Extract the (x, y) coordinate from the center of the cell holding the provided text.  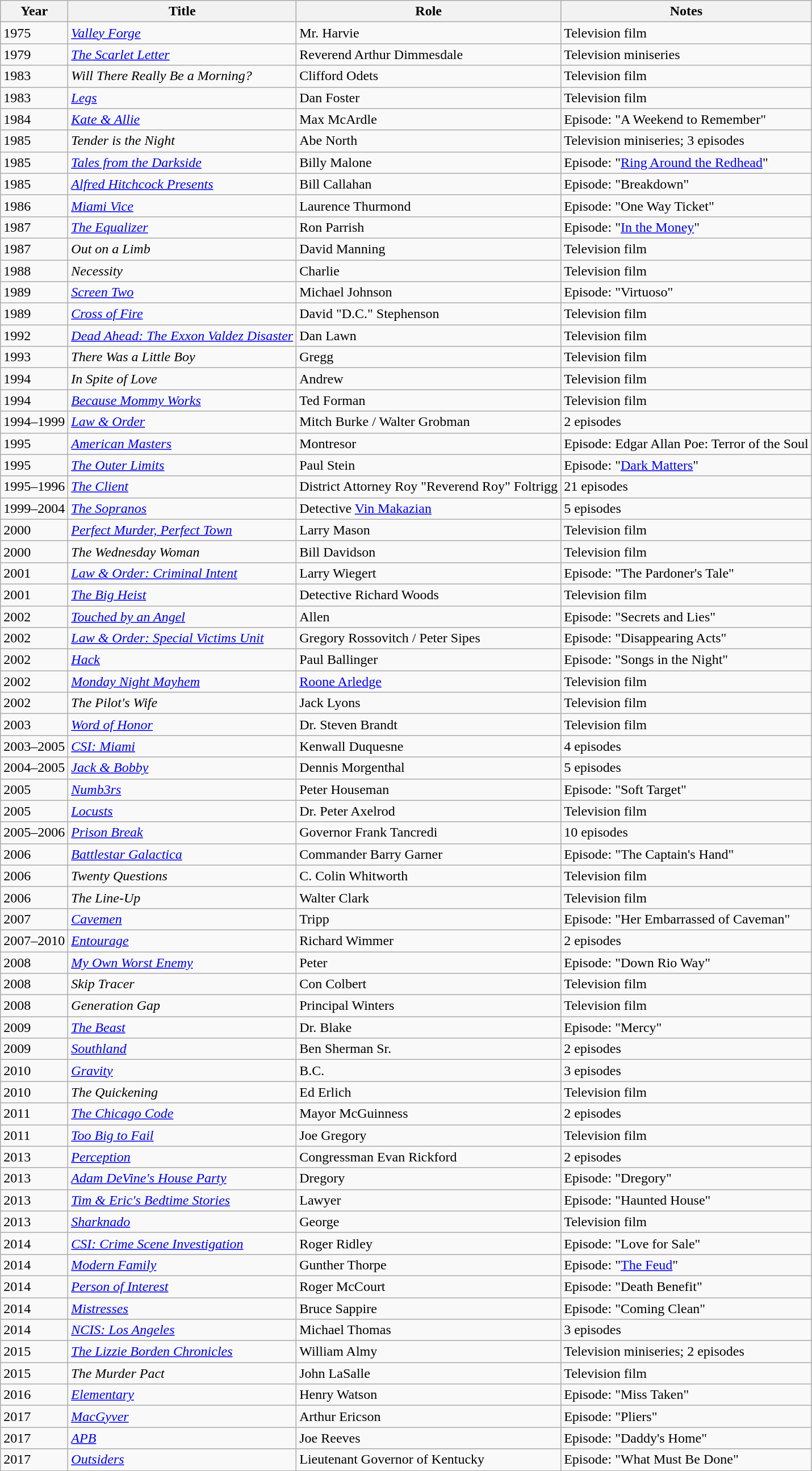
The Scarlet Letter (182, 55)
Episode: "Love for Sale" (687, 1243)
CSI: Miami (182, 746)
Episode: Edgar Allan Poe: Terror of the Soul (687, 444)
Episode: "What Must Be Done" (687, 1460)
Episode: "Songs in the Night" (687, 660)
Perception (182, 1157)
2016 (34, 1395)
Cross of Fire (182, 314)
Dr. Blake (429, 1027)
Principal Winters (429, 1006)
1979 (34, 55)
Episode: "Virtuoso" (687, 292)
Episode: "Daddy's Home" (687, 1438)
Ron Parrish (429, 227)
The Line-Up (182, 897)
The Equalizer (182, 227)
Episode: "Ring Around the Redhead" (687, 162)
2004–2005 (34, 768)
Larry Wiegert (429, 573)
1975 (34, 33)
Episode: "Disappearing Acts" (687, 638)
Mitch Burke / Walter Grobman (429, 422)
1995–1996 (34, 487)
Too Big to Fail (182, 1135)
Television miniseries; 2 episodes (687, 1352)
Episode: "Miss Taken" (687, 1395)
Peter Houseman (429, 789)
Episode: "The Captain's Hand" (687, 854)
Tales from the Darkside (182, 162)
Person of Interest (182, 1286)
Jack & Bobby (182, 768)
2003 (34, 725)
Laurence Thurmond (429, 206)
Sharknado (182, 1222)
Bruce Sappire (429, 1308)
Allen (429, 616)
Episode: "Her Embarrassed of Caveman" (687, 919)
John LaSalle (429, 1373)
Cavemen (182, 919)
B.C. (429, 1071)
David Manning (429, 249)
Bill Davidson (429, 551)
Michael Johnson (429, 292)
Walter Clark (429, 897)
1984 (34, 119)
Paul Stein (429, 465)
Battlestar Galactica (182, 854)
Roger Ridley (429, 1243)
Alfred Hitchcock Presents (182, 184)
Tender is the Night (182, 141)
Valley Forge (182, 33)
Modern Family (182, 1265)
Role (429, 11)
William Almy (429, 1352)
Law & Order: Criminal Intent (182, 573)
Because Mommy Works (182, 400)
Con Colbert (429, 984)
Episode: "Dregory" (687, 1179)
10 episodes (687, 833)
Touched by an Angel (182, 616)
Television miniseries (687, 55)
Episode: "In the Money" (687, 227)
Miami Vice (182, 206)
4 episodes (687, 746)
2005–2006 (34, 833)
2003–2005 (34, 746)
Adam DeVine's House Party (182, 1179)
Outsiders (182, 1460)
My Own Worst Enemy (182, 963)
Ted Forman (429, 400)
MacGyver (182, 1416)
In Spite of Love (182, 379)
NCIS: Los Angeles (182, 1330)
Billy Malone (429, 162)
Episode: "Dark Matters" (687, 465)
Hack (182, 660)
Henry Watson (429, 1395)
The Big Heist (182, 595)
1993 (34, 357)
Locusts (182, 811)
Gunther Thorpe (429, 1265)
Will There Really Be a Morning? (182, 76)
Screen Two (182, 292)
Southland (182, 1049)
Tim & Eric's Bedtime Stories (182, 1200)
1986 (34, 206)
American Masters (182, 444)
Richard Wimmer (429, 941)
Out on a Limb (182, 249)
Episode: "A Weekend to Remember" (687, 119)
2007–2010 (34, 941)
Episode: "Down Rio Way" (687, 963)
The Outer Limits (182, 465)
Abe North (429, 141)
Kate & Allie (182, 119)
The Murder Pact (182, 1373)
Michael Thomas (429, 1330)
Clifford Odets (429, 76)
Jack Lyons (429, 703)
Notes (687, 11)
The Sopranos (182, 508)
Elementary (182, 1395)
1999–2004 (34, 508)
Commander Barry Garner (429, 854)
Episode: "Secrets and Lies" (687, 616)
Max McArdle (429, 119)
Lieutenant Governor of Kentucky (429, 1460)
2007 (34, 919)
Detective Vin Makazian (429, 508)
The Pilot's Wife (182, 703)
Lawyer (429, 1200)
Episode: "Pliers" (687, 1416)
Reverend Arthur Dimmesdale (429, 55)
Ed Erlich (429, 1092)
Title (182, 11)
Tripp (429, 919)
Kenwall Duquesne (429, 746)
Episode: "One Way Ticket" (687, 206)
The Wednesday Woman (182, 551)
Peter (429, 963)
APB (182, 1438)
The Chicago Code (182, 1114)
Dan Lawn (429, 336)
Twenty Questions (182, 876)
Necessity (182, 271)
The Quickening (182, 1092)
Montresor (429, 444)
Television miniseries; 3 episodes (687, 141)
Gravity (182, 1071)
Mistresses (182, 1308)
Ben Sherman Sr. (429, 1049)
Episode: "The Feud" (687, 1265)
Generation Gap (182, 1006)
The Lizzie Borden Chronicles (182, 1352)
Law & Order: Special Victims Unit (182, 638)
Law & Order (182, 422)
CSI: Crime Scene Investigation (182, 1243)
Detective Richard Woods (429, 595)
Arthur Ericson (429, 1416)
Episode: "Soft Target" (687, 789)
There Was a Little Boy (182, 357)
Congressman Evan Rickford (429, 1157)
Roger McCourt (429, 1286)
Gregory Rossovitch / Peter Sipes (429, 638)
Dr. Steven Brandt (429, 725)
Monday Night Mayhem (182, 682)
Joe Gregory (429, 1135)
The Beast (182, 1027)
Roone Arledge (429, 682)
George (429, 1222)
Entourage (182, 941)
Episode: "Breakdown" (687, 184)
Larry Mason (429, 530)
1988 (34, 271)
Dan Foster (429, 98)
Skip Tracer (182, 984)
Dead Ahead: The Exxon Valdez Disaster (182, 336)
1992 (34, 336)
Dregory (429, 1179)
21 episodes (687, 487)
Year (34, 11)
Paul Ballinger (429, 660)
C. Colin Whitworth (429, 876)
Episode: "Coming Clean" (687, 1308)
Episode: "Haunted House" (687, 1200)
Legs (182, 98)
Andrew (429, 379)
Mr. Harvie (429, 33)
The Client (182, 487)
Prison Break (182, 833)
Mayor McGuinness (429, 1114)
District Attorney Roy "Reverend Roy" Foltrigg (429, 487)
Episode: "Death Benefit" (687, 1286)
Episode: "The Pardoner's Tale" (687, 573)
Bill Callahan (429, 184)
Dr. Peter Axelrod (429, 811)
Perfect Murder, Perfect Town (182, 530)
Joe Reeves (429, 1438)
1994–1999 (34, 422)
Gregg (429, 357)
Charlie (429, 271)
Word of Honor (182, 725)
Dennis Morgenthal (429, 768)
Episode: "Mercy" (687, 1027)
Governor Frank Tancredi (429, 833)
Numb3rs (182, 789)
David "D.C." Stephenson (429, 314)
